For the text-containing cell, return its midpoint in [X, Y] coordinate format. 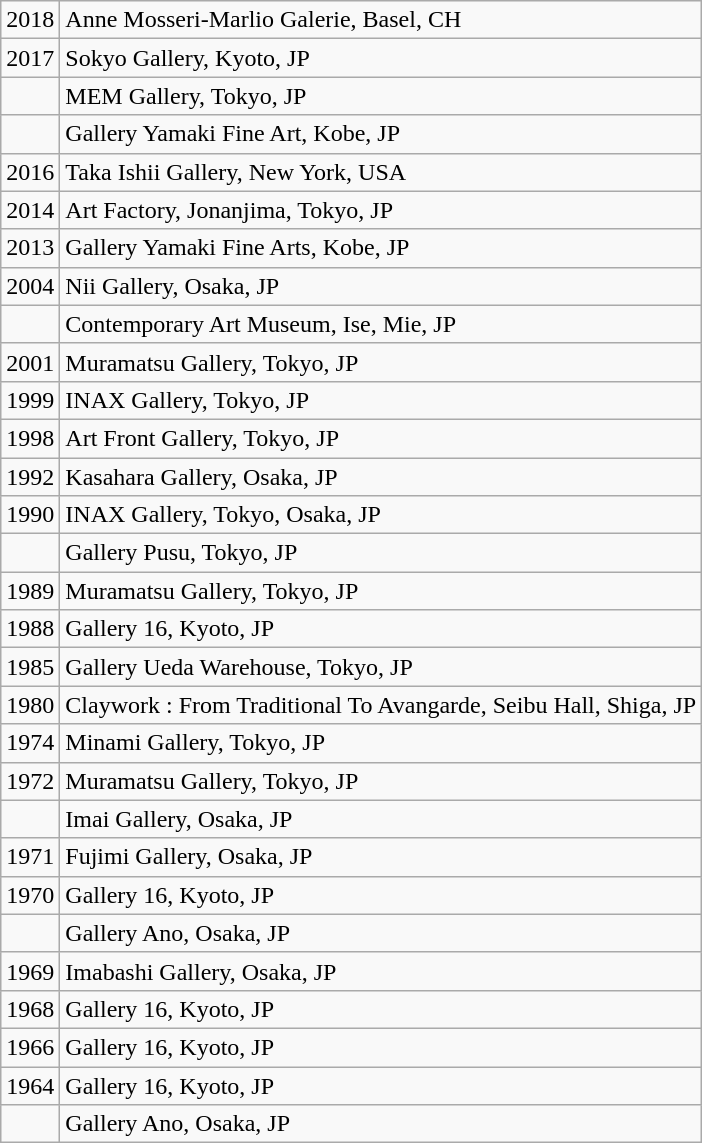
1971 [30, 857]
1972 [30, 781]
1998 [30, 438]
Gallery Yamaki Fine Art, Kobe, JP [381, 134]
Imabashi Gallery, Osaka, JP [381, 971]
2017 [30, 58]
MEM Gallery, Tokyo, JP [381, 96]
2013 [30, 248]
1969 [30, 971]
1989 [30, 591]
2018 [30, 20]
Nii Gallery, Osaka, JP [381, 286]
1988 [30, 629]
1964 [30, 1085]
Claywork : From Traditional To Avangarde, Seibu Hall, Shiga, JP [381, 705]
1985 [30, 667]
1980 [30, 705]
Taka Ishii Gallery, New York, USA [381, 172]
2016 [30, 172]
Minami Gallery, Tokyo, JP [381, 743]
Sokyo Gallery, Kyoto, JP [381, 58]
1974 [30, 743]
Anne Mosseri-Marlio Galerie, Basel, CH [381, 20]
Contemporary Art Museum, Ise, Mie, JP [381, 324]
1999 [30, 400]
INAX Gallery, Tokyo, Osaka, JP [381, 515]
Gallery Pusu, Tokyo, JP [381, 553]
INAX Gallery, Tokyo, JP [381, 400]
1992 [30, 477]
Kasahara Gallery, Osaka, JP [381, 477]
Imai Gallery, Osaka, JP [381, 819]
2014 [30, 210]
1990 [30, 515]
Art Front Gallery, Tokyo, JP [381, 438]
1968 [30, 1009]
1970 [30, 895]
Gallery Yamaki Fine Arts, Kobe, JP [381, 248]
2004 [30, 286]
1966 [30, 1047]
Art Factory, Jonanjima, Tokyo, JP [381, 210]
2001 [30, 362]
Fujimi Gallery, Osaka, JP [381, 857]
Gallery Ueda Warehouse, Tokyo, JP [381, 667]
